Capture the cell that displays the provided text and extract its [X, Y] central coordinate. 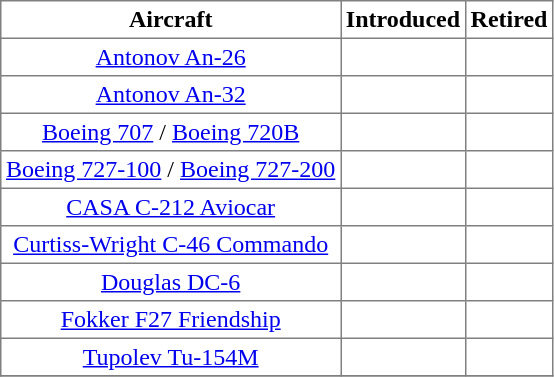
CASA C-212 Aviocar [171, 207]
Aircraft [171, 20]
Fokker F27 Friendship [171, 320]
Douglas DC-6 [171, 282]
Introduced [404, 20]
Retired [508, 20]
Tupolev Tu-154M [171, 357]
Curtiss-Wright C-46 Commando [171, 245]
Antonov An-32 [171, 95]
Boeing 727-100 / Boeing 727-200 [171, 170]
Antonov An-26 [171, 57]
Boeing 707 / Boeing 720B [171, 132]
